Detect which cell encompasses the target text, then output its (x, y) center coordinate. 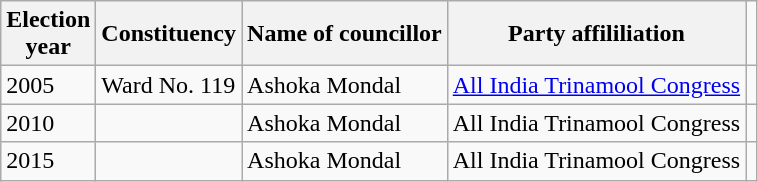
2015 (48, 161)
2010 (48, 123)
Name of councillor (345, 34)
Ward No. 119 (169, 85)
Election year (48, 34)
2005 (48, 85)
Party affililiation (596, 34)
Constituency (169, 34)
